Extract the [X, Y] coordinate from the center of the cell holding the provided text.  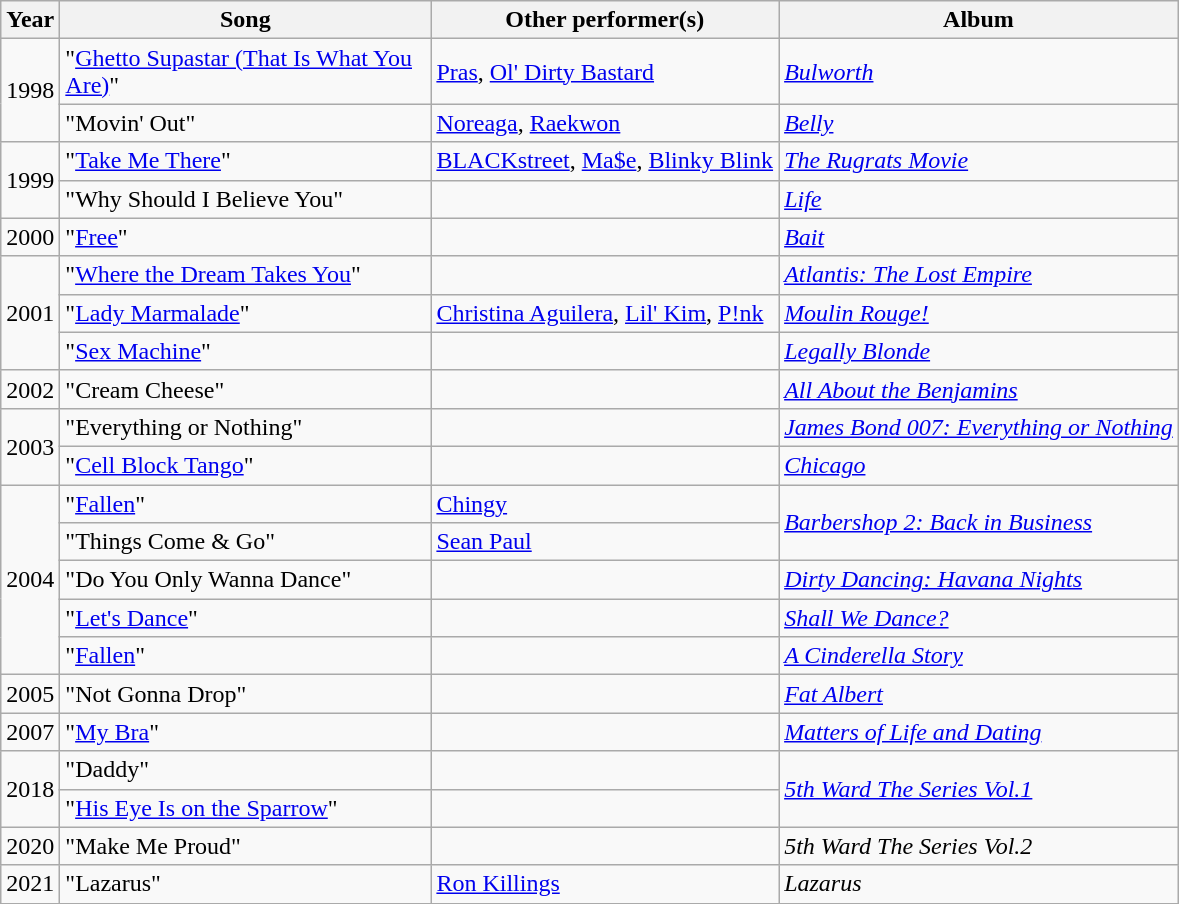
5th Ward The Series Vol.1 [979, 789]
Atlantis: The Lost Empire [979, 275]
Shall We Dance? [979, 618]
2021 [30, 884]
"Things Come & Go" [246, 542]
Other performer(s) [605, 20]
Year [30, 20]
2004 [30, 579]
"Ghetto Supastar (That Is What You Are)" [246, 72]
Life [979, 199]
"Cell Block Tango" [246, 465]
James Bond 007: Everything or Nothing [979, 427]
The Rugrats Movie [979, 161]
2005 [30, 694]
2001 [30, 313]
"Make Me Proud" [246, 846]
Matters of Life and Dating [979, 732]
"Why Should I Believe You" [246, 199]
Belly [979, 123]
Moulin Rouge! [979, 313]
"Not Gonna Drop" [246, 694]
2020 [30, 846]
Album [979, 20]
2000 [30, 237]
"Where the Dream Takes You" [246, 275]
Chingy [605, 503]
2003 [30, 446]
2002 [30, 389]
Sean Paul [605, 542]
Song [246, 20]
"Let's Dance" [246, 618]
Christina Aguilera, Lil' Kim, P!nk [605, 313]
"Daddy" [246, 770]
Chicago [979, 465]
Legally Blonde [979, 351]
Barbershop 2: Back in Business [979, 522]
1998 [30, 90]
2007 [30, 732]
2018 [30, 789]
1999 [30, 180]
A Cinderella Story [979, 656]
"Free" [246, 237]
"Do You Only Wanna Dance" [246, 580]
Ron Killings [605, 884]
Bulworth [979, 72]
Lazarus [979, 884]
"His Eye Is on the Sparrow" [246, 808]
Bait [979, 237]
"Take Me There" [246, 161]
"Sex Machine" [246, 351]
"Movin' Out" [246, 123]
"Everything or Nothing" [246, 427]
"Lazarus" [246, 884]
Noreaga, Raekwon [605, 123]
BLACKstreet, Ma$e, Blinky Blink [605, 161]
Fat Albert [979, 694]
"Cream Cheese" [246, 389]
Pras, Ol' Dirty Bastard [605, 72]
5th Ward The Series Vol.2 [979, 846]
Dirty Dancing: Havana Nights [979, 580]
All About the Benjamins [979, 389]
"Lady Marmalade" [246, 313]
"My Bra" [246, 732]
